Find where the given text appears and provide that cell's center as [x, y] coordinate. 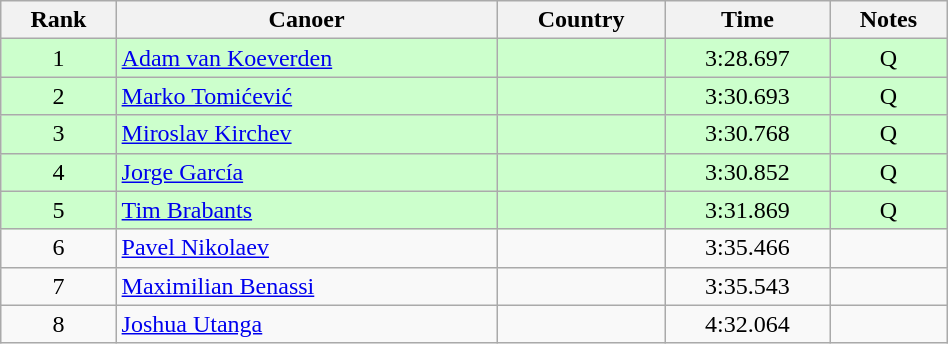
4 [58, 172]
3:30.852 [748, 172]
3 [58, 134]
3:31.869 [748, 210]
Maximilian Benassi [306, 286]
Pavel Nikolaev [306, 248]
7 [58, 286]
3:30.693 [748, 96]
6 [58, 248]
3:35.543 [748, 286]
1 [58, 58]
4:32.064 [748, 324]
Time [748, 20]
Canoer [306, 20]
Rank [58, 20]
3:30.768 [748, 134]
Joshua Utanga [306, 324]
Miroslav Kirchev [306, 134]
2 [58, 96]
3:28.697 [748, 58]
Notes [889, 20]
3:35.466 [748, 248]
Adam van Koeverden [306, 58]
Country [581, 20]
Marko Tomićević [306, 96]
5 [58, 210]
Jorge García [306, 172]
Tim Brabants [306, 210]
8 [58, 324]
